Extract the [X, Y] coordinate from the center of the cell holding the provided text.  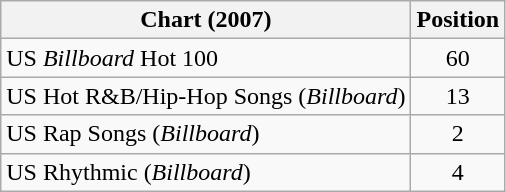
US Rhythmic (Billboard) [206, 172]
US Hot R&B/Hip-Hop Songs (Billboard) [206, 96]
US Billboard Hot 100 [206, 58]
Chart (2007) [206, 20]
13 [458, 96]
60 [458, 58]
4 [458, 172]
2 [458, 134]
US Rap Songs (Billboard) [206, 134]
Position [458, 20]
